Capture the cell that displays the provided text and extract its (X, Y) central coordinate. 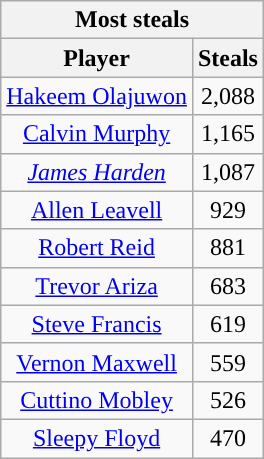
1,087 (228, 172)
881 (228, 248)
Player (97, 58)
James Harden (97, 172)
Steals (228, 58)
Calvin Murphy (97, 134)
526 (228, 400)
Trevor Ariza (97, 286)
Vernon Maxwell (97, 362)
1,165 (228, 134)
929 (228, 210)
Sleepy Floyd (97, 438)
Most steals (132, 20)
Allen Leavell (97, 210)
470 (228, 438)
Steve Francis (97, 324)
559 (228, 362)
Cuttino Mobley (97, 400)
619 (228, 324)
Hakeem Olajuwon (97, 96)
Robert Reid (97, 248)
2,088 (228, 96)
683 (228, 286)
